Scan for the cell matching the given text and deliver its (x, y) coordinate at center. 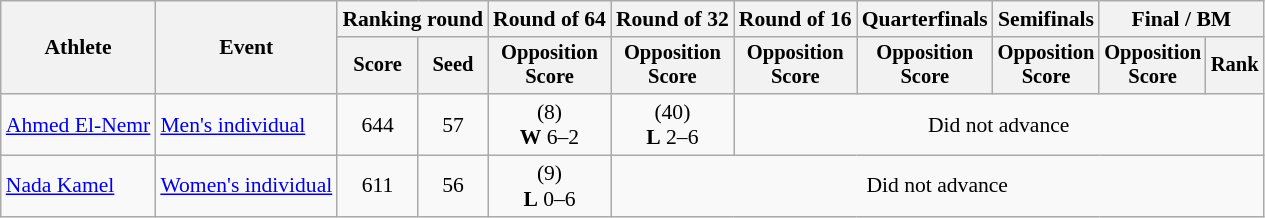
Nada Kamel (78, 186)
Seed (453, 66)
Semifinals (1046, 19)
Round of 64 (550, 19)
56 (453, 186)
Athlete (78, 48)
57 (453, 124)
(40)L 2–6 (672, 124)
Rank (1235, 66)
Round of 16 (796, 19)
Final / BM (1181, 19)
Event (246, 48)
Women's individual (246, 186)
Men's individual (246, 124)
(9)L 0–6 (550, 186)
(8)W 6–2 (550, 124)
Ahmed El-Nemr (78, 124)
644 (378, 124)
611 (378, 186)
Score (378, 66)
Ranking round (412, 19)
Round of 32 (672, 19)
Quarterfinals (925, 19)
